Provide the [x, y] coordinate of the cell's center where the given text is located.  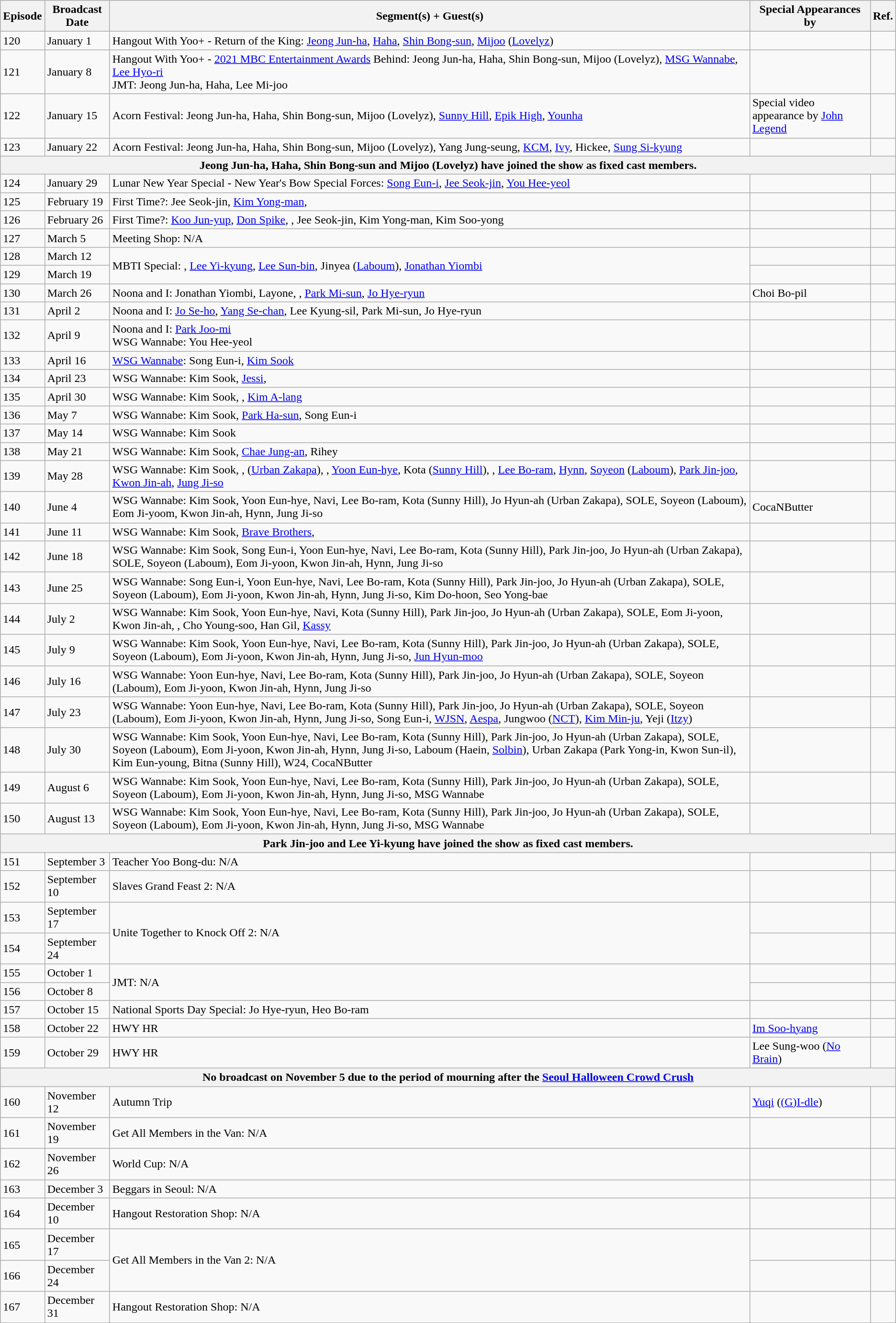
August 6 [77, 788]
MBTI Special: , Lee Yi-kyung, Lee Sun-bin, Jinyea (Laboum), Jonathan Yiombi [430, 265]
139 [22, 476]
Special Appearances by [810, 16]
131 [22, 311]
July 23 [77, 712]
June 18 [77, 556]
143 [22, 588]
162 [22, 1164]
127 [22, 238]
April 2 [77, 311]
CocaNButter [810, 507]
Choi Bo-pil [810, 292]
140 [22, 507]
156 [22, 991]
February 26 [77, 220]
136 [22, 415]
May 14 [77, 433]
November 19 [77, 1133]
Lunar New Year Special - New Year's Bow Special Forces: Song Eun-i, Jee Seok-jin, You Hee-yeol [430, 183]
132 [22, 336]
July 16 [77, 681]
Acorn Festival: Jeong Jun-ha, Haha, Shin Bong-sun, Mijoo (Lovelyz), Yang Jung-seung, KCM, Ivy, Hickee, Sung Si-kyung [430, 147]
December 10 [77, 1214]
141 [22, 532]
145 [22, 650]
May 28 [77, 476]
April 23 [77, 379]
December 24 [77, 1276]
June 11 [77, 532]
146 [22, 681]
151 [22, 862]
159 [22, 1052]
Lee Sung-woo (No Brain) [810, 1052]
130 [22, 292]
WSG Wannabe: Kim Sook, Jessi, [430, 379]
Get All Members in the Van 2: N/A [430, 1260]
160 [22, 1102]
WSG Wannabe: Kim Sook, Chae Jung-an, Rihey [430, 451]
December 17 [77, 1245]
January 15 [77, 116]
163 [22, 1189]
November 26 [77, 1164]
133 [22, 360]
October 29 [77, 1052]
Episode [22, 16]
Slaves Grand Feast 2: N/A [430, 886]
National Sports Day Special: Jo Hye-ryun, Heo Bo-ram [430, 1009]
Unite Together to Knock Off 2: N/A [430, 933]
April 16 [77, 360]
March 19 [77, 274]
142 [22, 556]
WSG Wannabe: Kim Sook, Park Ha-sun, Song Eun-i [430, 415]
July 30 [77, 750]
WSG Wannabe: Song Eun-i, Kim Sook [430, 360]
167 [22, 1307]
147 [22, 712]
165 [22, 1245]
January 22 [77, 147]
April 9 [77, 336]
135 [22, 397]
April 30 [77, 397]
October 15 [77, 1009]
March 12 [77, 256]
166 [22, 1276]
138 [22, 451]
February 19 [77, 202]
Acorn Festival: Jeong Jun-ha, Haha, Shin Bong-sun, Mijoo (Lovelyz), Sunny Hill, Epik High, Younha [430, 116]
Jeong Jun-ha, Haha, Shin Bong-sun and Mijoo (Lovelyz) have joined the show as fixed cast members. [448, 165]
May 21 [77, 451]
October 22 [77, 1028]
149 [22, 788]
March 26 [77, 292]
First Time?: Koo Jun-yup, Don Spike, , Jee Seok-jin, Kim Yong-man, Kim Soo-yong [430, 220]
January 1 [77, 41]
WSG Wannabe: Kim Sook [430, 433]
144 [22, 618]
161 [22, 1133]
128 [22, 256]
164 [22, 1214]
153 [22, 917]
WSG Wannabe: Kim Sook, , Kim A-lang [430, 397]
134 [22, 379]
129 [22, 274]
June 4 [77, 507]
123 [22, 147]
January 29 [77, 183]
October 1 [77, 973]
Noona and I: Park Joo-miWSG Wannabe: You Hee-yeol [430, 336]
152 [22, 886]
Noona and I: Jo Se-ho, Yang Se-chan, Lee Kyung-sil, Park Mi-sun, Jo Hye-ryun [430, 311]
122 [22, 116]
Im Soo-hyang [810, 1028]
September 10 [77, 886]
June 25 [77, 588]
First Time?: Jee Seok-jin, Kim Yong-man, [430, 202]
Ref. [883, 16]
Segment(s) + Guest(s) [430, 16]
155 [22, 973]
July 9 [77, 650]
Beggars in Seoul: N/A [430, 1189]
May 7 [77, 415]
154 [22, 949]
No broadcast on November 5 due to the period of mourning after the Seoul Halloween Crowd Crush [448, 1077]
Teacher Yoo Bong-du: N/A [430, 862]
March 5 [77, 238]
September 24 [77, 949]
157 [22, 1009]
Park Jin-joo and Lee Yi-kyung have joined the show as fixed cast members. [448, 843]
121 [22, 72]
137 [22, 433]
World Cup: N/A [430, 1164]
Yuqi ((G)I-dle) [810, 1102]
150 [22, 818]
Special video appearance by John Legend [810, 116]
August 13 [77, 818]
July 2 [77, 618]
126 [22, 220]
December 31 [77, 1307]
158 [22, 1028]
125 [22, 202]
October 8 [77, 991]
Get All Members in the Van: N/A [430, 1133]
January 8 [77, 72]
Autumn Trip [430, 1102]
120 [22, 41]
September 17 [77, 917]
WSG Wannabe: Kim Sook, Brave Brothers, [430, 532]
JMT: N/A [430, 982]
Broadcast Date [77, 16]
November 12 [77, 1102]
Hangout With Yoo+ - Return of the King: Jeong Jun-ha, Haha, Shin Bong-sun, Mijoo (Lovelyz) [430, 41]
December 3 [77, 1189]
Meeting Shop: N/A [430, 238]
124 [22, 183]
September 3 [77, 862]
Noona and I: Jonathan Yiombi, Layone, , Park Mi-sun, Jo Hye-ryun [430, 292]
148 [22, 750]
